For the text-containing cell, return its midpoint in [X, Y] coordinate format. 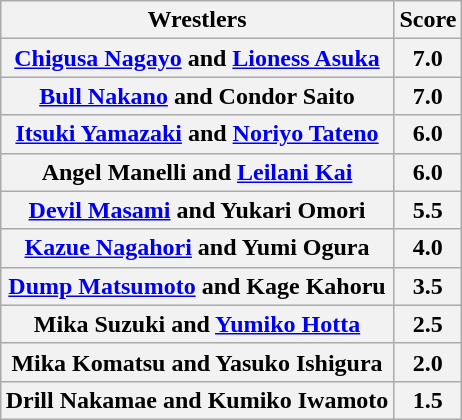
2.0 [428, 362]
Score [428, 20]
Itsuki Yamazaki and Noriyo Tateno [197, 134]
Kazue Nagahori and Yumi Ogura [197, 248]
3.5 [428, 286]
Drill Nakamae and Kumiko Iwamoto [197, 400]
Wrestlers [197, 20]
Bull Nakano and Condor Saito [197, 96]
5.5 [428, 210]
Chigusa Nagayo and Lioness Asuka [197, 58]
1.5 [428, 400]
Devil Masami and Yukari Omori [197, 210]
Mika Suzuki and Yumiko Hotta [197, 324]
2.5 [428, 324]
4.0 [428, 248]
Dump Matsumoto and Kage Kahoru [197, 286]
Angel Manelli and Leilani Kai [197, 172]
Mika Komatsu and Yasuko Ishigura [197, 362]
